Identify which cell holds the provided text, then report its (X, Y) central coordinate. 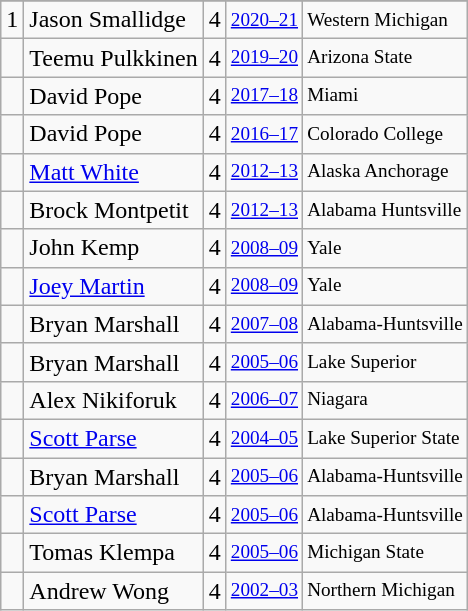
Joey Martin (114, 286)
Alex Nikiforuk (114, 400)
Northern Michigan (386, 591)
John Kemp (114, 248)
Jason Smallidge (114, 20)
2017–18 (264, 96)
2007–08 (264, 324)
Teemu Pulkkinen (114, 58)
1 (12, 20)
Miami (386, 96)
2006–07 (264, 400)
Lake Superior State (386, 438)
2020–21 (264, 20)
Michigan State (386, 553)
Andrew Wong (114, 591)
Matt White (114, 172)
2004–05 (264, 438)
Lake Superior (386, 362)
2002–03 (264, 591)
Brock Montpetit (114, 210)
Niagara (386, 400)
Colorado College (386, 134)
Western Michigan (386, 20)
2016–17 (264, 134)
Alabama Huntsville (386, 210)
Tomas Klempa (114, 553)
2019–20 (264, 58)
Arizona State (386, 58)
Alaska Anchorage (386, 172)
